From the cell containing the given text, extract its center point as [X, Y] coordinate. 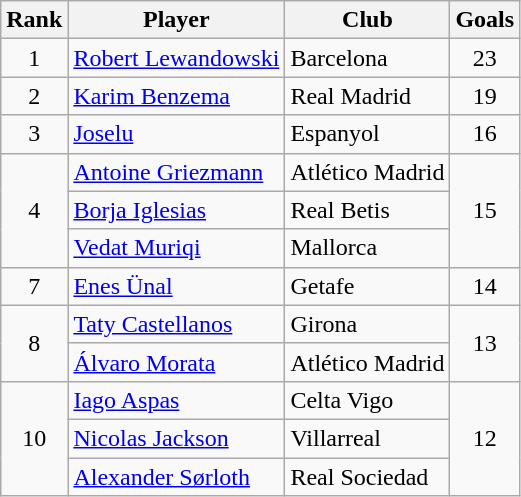
4 [34, 210]
Nicolas Jackson [176, 438]
1 [34, 58]
23 [485, 58]
Taty Castellanos [176, 324]
Vedat Muriqi [176, 248]
14 [485, 286]
Getafe [368, 286]
15 [485, 210]
Mallorca [368, 248]
Antoine Griezmann [176, 172]
Celta Vigo [368, 400]
Karim Benzema [176, 96]
19 [485, 96]
Robert Lewandowski [176, 58]
Villarreal [368, 438]
Enes Ünal [176, 286]
Girona [368, 324]
Real Sociedad [368, 477]
Espanyol [368, 134]
Alexander Sørloth [176, 477]
Iago Aspas [176, 400]
3 [34, 134]
Real Betis [368, 210]
Player [176, 20]
12 [485, 438]
10 [34, 438]
2 [34, 96]
Club [368, 20]
Goals [485, 20]
7 [34, 286]
Real Madrid [368, 96]
Álvaro Morata [176, 362]
Joselu [176, 134]
16 [485, 134]
Borja Iglesias [176, 210]
Rank [34, 20]
Barcelona [368, 58]
13 [485, 343]
8 [34, 343]
